Provide the (X, Y) coordinate of the cell's center where the given text is located.  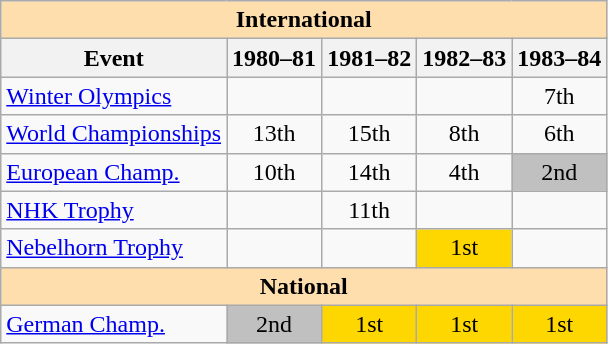
11th (370, 210)
NHK Trophy (114, 210)
10th (274, 172)
German Champ. (114, 324)
14th (370, 172)
International (304, 20)
8th (464, 134)
1982–83 (464, 58)
1983–84 (560, 58)
Winter Olympics (114, 96)
1980–81 (274, 58)
Event (114, 58)
World Championships (114, 134)
National (304, 286)
Nebelhorn Trophy (114, 248)
European Champ. (114, 172)
7th (560, 96)
15th (370, 134)
4th (464, 172)
1981–82 (370, 58)
6th (560, 134)
13th (274, 134)
